Extract the [X, Y] coordinate from the center of the cell holding the provided text.  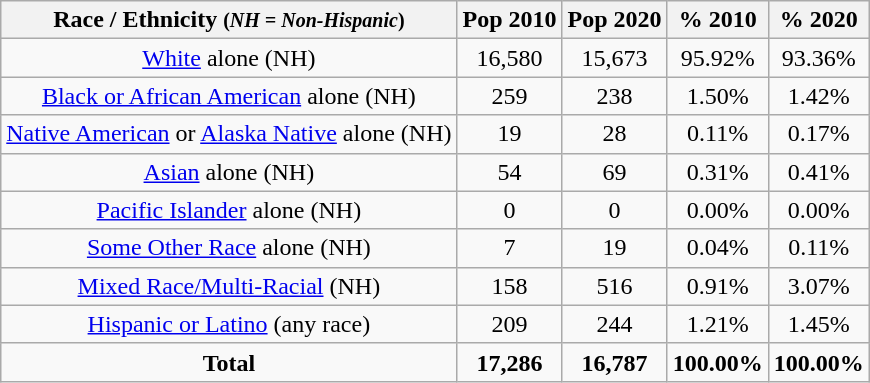
0.41% [818, 172]
1.21% [718, 324]
Pop 2020 [614, 20]
0.04% [718, 248]
Mixed Race/Multi-Racial (NH) [229, 286]
259 [510, 96]
1.45% [818, 324]
16,580 [510, 58]
0.31% [718, 172]
158 [510, 286]
Native American or Alaska Native alone (NH) [229, 134]
69 [614, 172]
3.07% [818, 286]
516 [614, 286]
% 2020 [818, 20]
17,286 [510, 362]
% 2010 [718, 20]
Asian alone (NH) [229, 172]
Pacific Islander alone (NH) [229, 210]
28 [614, 134]
7 [510, 248]
16,787 [614, 362]
Total [229, 362]
1.50% [718, 96]
Race / Ethnicity (NH = Non-Hispanic) [229, 20]
Hispanic or Latino (any race) [229, 324]
White alone (NH) [229, 58]
0.91% [718, 286]
Some Other Race alone (NH) [229, 248]
95.92% [718, 58]
54 [510, 172]
244 [614, 324]
Pop 2010 [510, 20]
209 [510, 324]
1.42% [818, 96]
15,673 [614, 58]
238 [614, 96]
Black or African American alone (NH) [229, 96]
0.17% [818, 134]
93.36% [818, 58]
